Output the (x, y) coordinate of the center of the cell containing the given text.  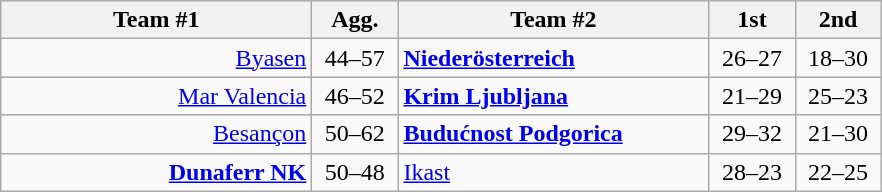
25–23 (838, 96)
Team #1 (156, 20)
Krim Ljubljana (554, 96)
Byasen (156, 58)
44–57 (355, 58)
46–52 (355, 96)
29–32 (752, 134)
Dunaferr NK (156, 172)
Niederösterreich (554, 58)
26–27 (752, 58)
Mar Valencia (156, 96)
1st (752, 20)
28–23 (752, 172)
Besançon (156, 134)
Team #2 (554, 20)
2nd (838, 20)
21–30 (838, 134)
22–25 (838, 172)
Budućnost Podgorica (554, 134)
18–30 (838, 58)
50–62 (355, 134)
21–29 (752, 96)
Agg. (355, 20)
Ikast (554, 172)
50–48 (355, 172)
